From the cell containing the given text, extract its center point as (x, y) coordinate. 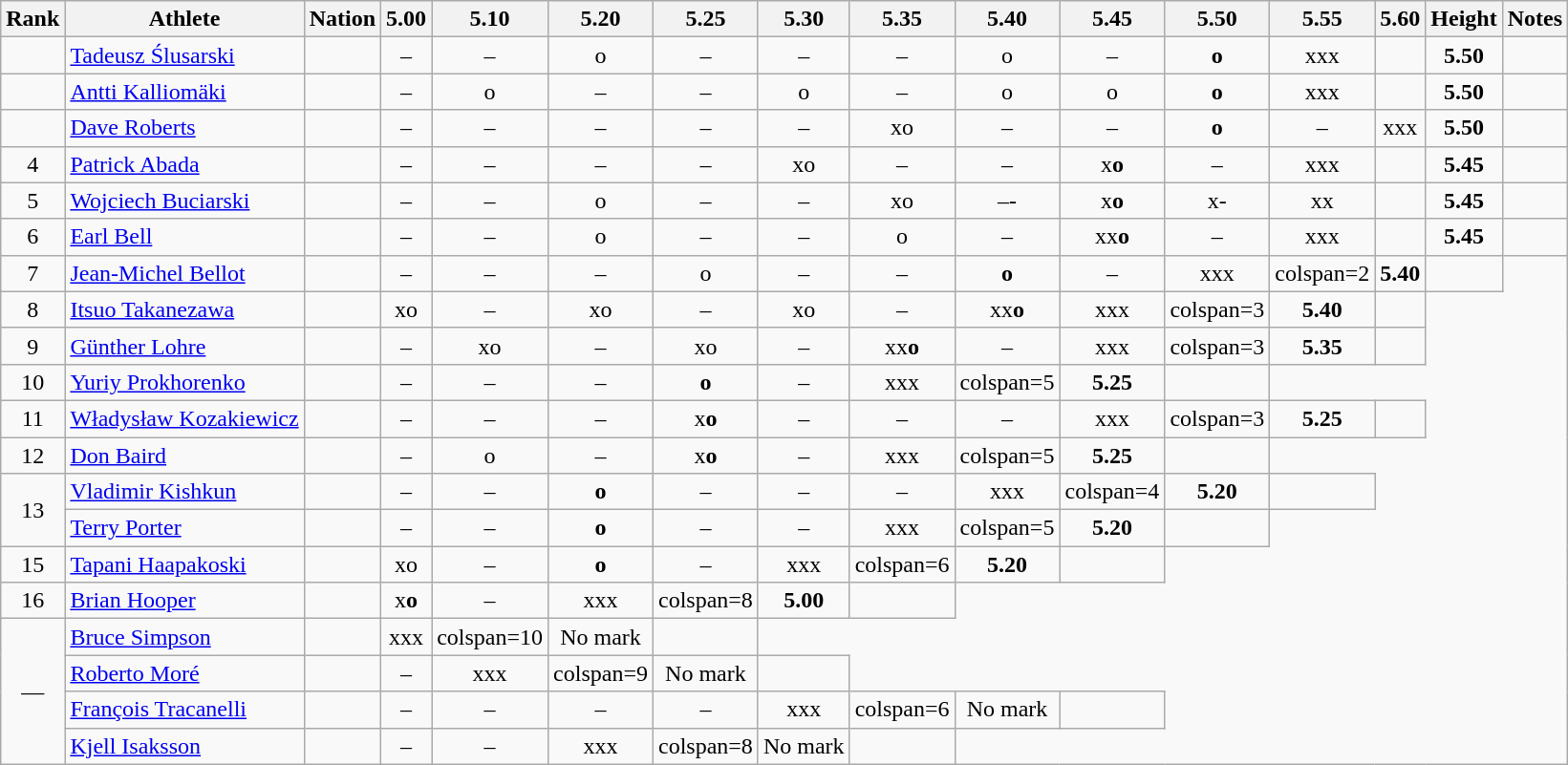
16 (32, 601)
12 (32, 456)
Kjell Isaksson (184, 746)
Athlete (184, 19)
5.10 (490, 19)
colspan=4 (1112, 492)
Władysław Kozakiewicz (184, 418)
colspan=2 (1322, 273)
–- (1007, 201)
Bruce Simpson (184, 637)
7 (32, 273)
x- (1217, 201)
xx (1322, 201)
Tadeusz Ślusarski (184, 55)
Günther Lohre (184, 346)
Yuriy Prokhorenko (184, 382)
Height (1464, 19)
Earl Bell (184, 237)
Notes (1535, 19)
Brian Hooper (184, 601)
6 (32, 237)
8 (32, 309)
Antti Kalliomäki (184, 92)
5 (32, 201)
4 (32, 164)
Tapani Haapakoski (184, 564)
15 (32, 564)
Nation (342, 19)
Itsuo Takanezawa (184, 309)
colspan=9 (601, 673)
5.55 (1322, 19)
Roberto Moré (184, 673)
Vladimir Kishkun (184, 492)
Dave Roberts (184, 128)
François Tracanelli (184, 710)
colspan=10 (490, 637)
Don Baird (184, 456)
5.30 (804, 19)
9 (32, 346)
5.60 (1401, 19)
Wojciech Buciarski (184, 201)
11 (32, 418)
Terry Porter (184, 528)
10 (32, 382)
Rank (32, 19)
Jean-Michel Bellot (184, 273)
13 (32, 510)
Patrick Abada (184, 164)
— (32, 691)
